Extract the (x, y) coordinate from the center of the cell holding the provided text.  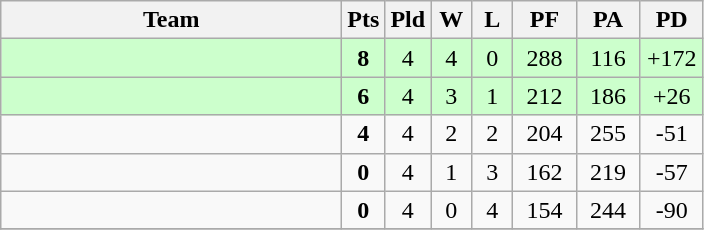
255 (608, 134)
+172 (672, 58)
Pts (364, 20)
116 (608, 58)
212 (545, 96)
Team (172, 20)
PD (672, 20)
162 (545, 172)
288 (545, 58)
PF (545, 20)
PA (608, 20)
W (452, 20)
154 (545, 210)
244 (608, 210)
-51 (672, 134)
204 (545, 134)
-90 (672, 210)
Pld (408, 20)
186 (608, 96)
L (492, 20)
219 (608, 172)
6 (364, 96)
-57 (672, 172)
+26 (672, 96)
8 (364, 58)
